Search for the cell housing the specified text and yield its (X, Y) center coordinate. 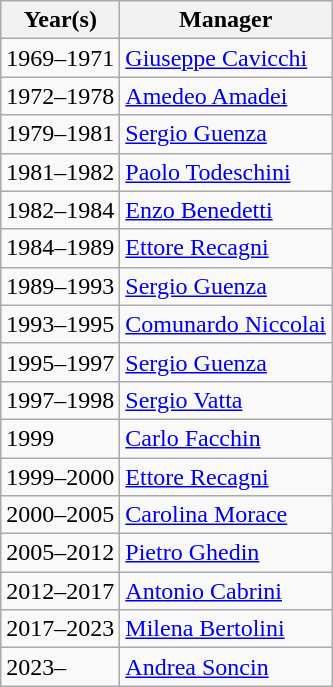
2023– (60, 667)
2017–2023 (60, 629)
Andrea Soncin (226, 667)
Comunardo Niccolai (226, 324)
1989–1993 (60, 286)
1999 (60, 438)
2000–2005 (60, 515)
1984–1989 (60, 248)
1981–1982 (60, 172)
Carlo Facchin (226, 438)
Enzo Benedetti (226, 210)
Pietro Ghedin (226, 553)
Antonio Cabrini (226, 591)
Paolo Todeschini (226, 172)
1993–1995 (60, 324)
2012–2017 (60, 591)
Milena Bertolini (226, 629)
Carolina Morace (226, 515)
1969–1971 (60, 58)
Manager (226, 20)
Sergio Vatta (226, 400)
1997–1998 (60, 400)
1999–2000 (60, 477)
1995–1997 (60, 362)
Amedeo Amadei (226, 96)
1972–1978 (60, 96)
2005–2012 (60, 553)
Year(s) (60, 20)
1982–1984 (60, 210)
1979–1981 (60, 134)
Giuseppe Cavicchi (226, 58)
